Capture the cell that displays the provided text and extract its [X, Y] central coordinate. 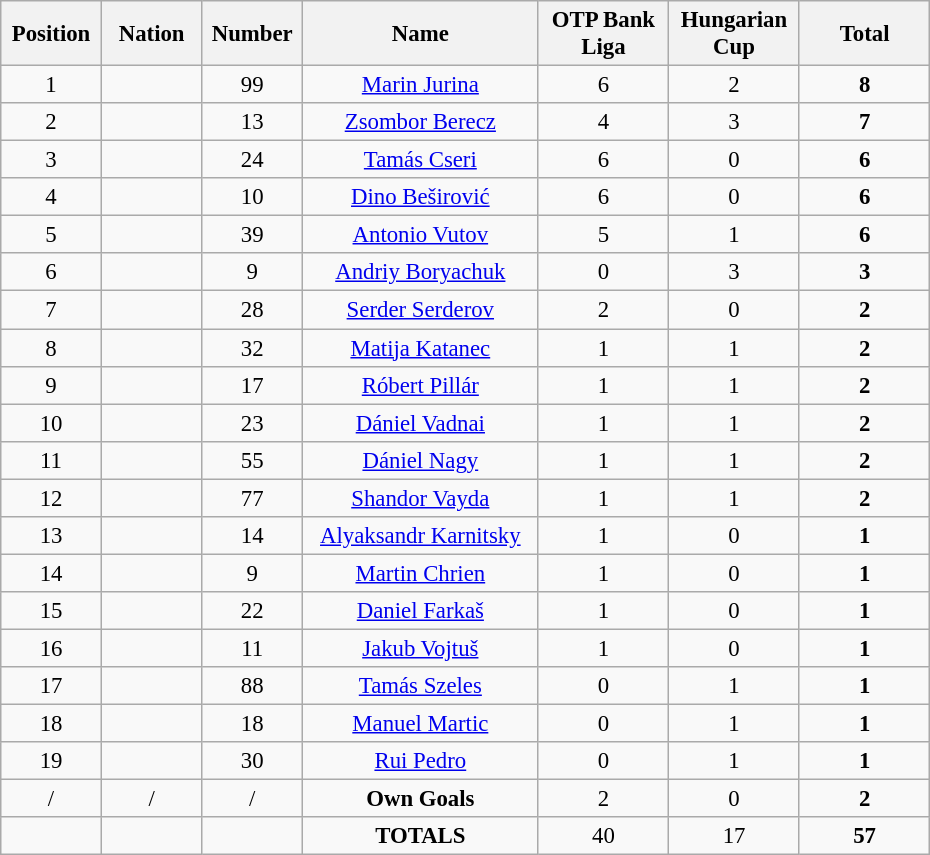
Rui Pedro [421, 761]
OTP Bank Liga [604, 34]
Serder Serderov [421, 310]
32 [252, 348]
15 [52, 611]
Hungarian Cup [734, 34]
Róbert Pillár [421, 385]
22 [252, 611]
Shandor Vayda [421, 498]
Daniel Farkaš [421, 611]
Position [52, 34]
23 [252, 423]
Andriy Boryachuk [421, 273]
39 [252, 235]
Name [421, 34]
Marin Jurina [421, 85]
Antonio Vutov [421, 235]
99 [252, 85]
Own Goals [421, 799]
77 [252, 498]
30 [252, 761]
57 [864, 836]
24 [252, 160]
Manuel Martic [421, 724]
Alyaksandr Karnitsky [421, 536]
55 [252, 460]
Total [864, 34]
Jakub Vojtuš [421, 648]
Martin Chrien [421, 573]
TOTALS [421, 836]
88 [252, 686]
Zsombor Berecz [421, 122]
40 [604, 836]
Tamás Szeles [421, 686]
Dino Beširović [421, 197]
28 [252, 310]
16 [52, 648]
Dániel Nagy [421, 460]
Matija Katanec [421, 348]
Dániel Vadnai [421, 423]
Nation [152, 34]
19 [52, 761]
12 [52, 498]
Tamás Cseri [421, 160]
Number [252, 34]
